For the text-containing cell, return its midpoint in (X, Y) coordinate format. 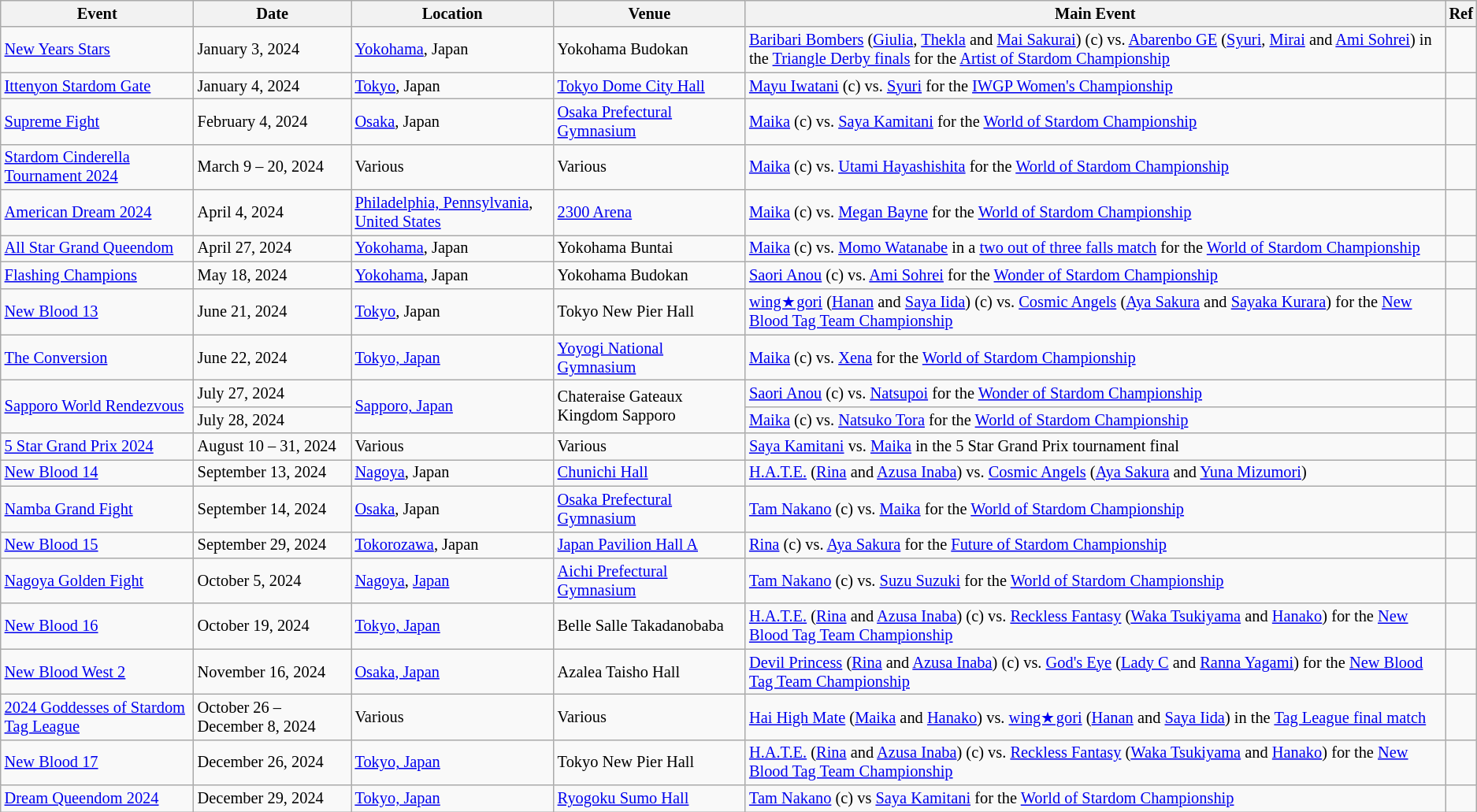
Chunichi Hall (649, 473)
September 29, 2024 (273, 545)
November 16, 2024 (273, 672)
April 4, 2024 (273, 213)
New Blood 14 (98, 473)
Tokyo Dome City Hall (649, 86)
October 26 – December 8, 2024 (273, 717)
Stardom Cinderella Tournament 2024 (98, 167)
Maika (c) vs. Megan Bayne for the World of Stardom Championship (1095, 213)
Sapporo World Rendezvous (98, 406)
All Star Grand Queendom (98, 248)
Tam Nakano (c) vs Saya Kamitani for the World of Stardom Championship (1095, 799)
Flashing Champions (98, 275)
New Blood West 2 (98, 672)
July 27, 2024 (273, 393)
December 26, 2024 (273, 762)
Mayu Iwatani (c) vs. Syuri for the IWGP Women's Championship (1095, 86)
Maika (c) vs. Saya Kamitani for the World of Stardom Championship (1095, 121)
December 29, 2024 (273, 799)
January 4, 2024 (273, 86)
New Blood 17 (98, 762)
Ryogoku Sumo Hall (649, 799)
July 28, 2024 (273, 420)
New Years Stars (98, 50)
Location (452, 13)
New Blood 13 (98, 312)
Tokorozawa, Japan (452, 545)
Maika (c) vs. Momo Watanabe in a two out of three falls match for the World of Stardom Championship (1095, 248)
Sapporo, Japan (452, 406)
2300 Arena (649, 213)
Supreme Fight (98, 121)
May 18, 2024 (273, 275)
October 5, 2024 (273, 580)
September 14, 2024 (273, 509)
Main Event (1095, 13)
American Dream 2024 (98, 213)
Venue (649, 13)
Rina (c) vs. Aya Sakura for the Future of Stardom Championship (1095, 545)
January 3, 2024 (273, 50)
Aichi Prefectural Gymnasium (649, 580)
Maika (c) vs. Natsuko Tora for the World of Stardom Championship (1095, 420)
Yoyogi National Gymnasium (649, 358)
Date (273, 13)
Saori Anou (c) vs. Ami Sohrei for the Wonder of Stardom Championship (1095, 275)
5 Star Grand Prix 2024 (98, 447)
Yokohama Buntai (649, 248)
Philadelphia, Pennsylvania, United States (452, 213)
Dream Queendom 2024 (98, 799)
Saori Anou (c) vs. Natsupoi for the Wonder of Stardom Championship (1095, 393)
Japan Pavilion Hall A (649, 545)
June 21, 2024 (273, 312)
wing★gori (Hanan and Saya Iida) (c) vs. Cosmic Angels (Aya Sakura and Sayaka Kurara) for the New Blood Tag Team Championship (1095, 312)
April 27, 2024 (273, 248)
February 4, 2024 (273, 121)
Namba Grand Fight (98, 509)
Tam Nakano (c) vs. Suzu Suzuki for the World of Stardom Championship (1095, 580)
Chateraise Gateaux Kingdom Sapporo (649, 406)
New Blood 16 (98, 626)
New Blood 15 (98, 545)
Event (98, 13)
2024 Goddesses of Stardom Tag League (98, 717)
September 13, 2024 (273, 473)
The Conversion (98, 358)
Tam Nakano (c) vs. Maika for the World of Stardom Championship (1095, 509)
Hai High Mate (Maika and Hanako) vs. wing★gori (Hanan and Saya Iida) in the Tag League final match (1095, 717)
Saya Kamitani vs. Maika in the 5 Star Grand Prix tournament final (1095, 447)
Maika (c) vs. Xena for the World of Stardom Championship (1095, 358)
H.A.T.E. (Rina and Azusa Inaba) vs. Cosmic Angels (Aya Sakura and Yuna Mizumori) (1095, 473)
October 19, 2024 (273, 626)
Maika (c) vs. Utami Hayashishita for the World of Stardom Championship (1095, 167)
Devil Princess (Rina and Azusa Inaba) (c) vs. God's Eye (Lady C and Ranna Yagami) for the New Blood Tag Team Championship (1095, 672)
Nagoya Golden Fight (98, 580)
Ref (1461, 13)
August 10 – 31, 2024 (273, 447)
Ittenyon Stardom Gate (98, 86)
Belle Salle Takadanobaba (649, 626)
Azalea Taisho Hall (649, 672)
June 22, 2024 (273, 358)
March 9 – 20, 2024 (273, 167)
